Scan for the cell matching the given text and deliver its (x, y) coordinate at center. 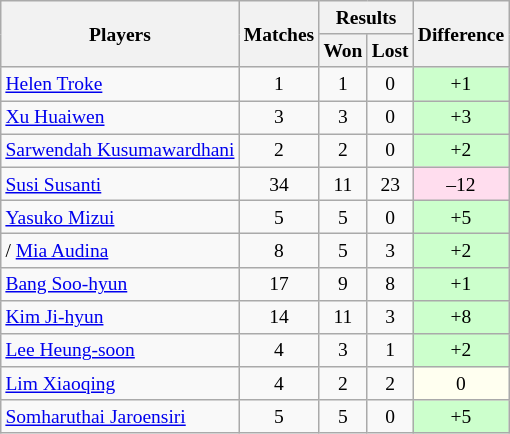
/ Mia Audina (120, 250)
9 (343, 284)
23 (390, 184)
Lost (390, 50)
Results (366, 18)
Helen Troke (120, 84)
Won (343, 50)
Bang Soo-hyun (120, 284)
Players (120, 34)
Lee Heung-soon (120, 350)
Susi Susanti (120, 184)
Xu Huaiwen (120, 118)
34 (279, 184)
Somharuthai Jaroensiri (120, 416)
Matches (279, 34)
–12 (461, 184)
Kim Ji-hyun (120, 316)
17 (279, 284)
14 (279, 316)
Difference (461, 34)
Sarwendah Kusumawardhani (120, 150)
+8 (461, 316)
Yasuko Mizui (120, 216)
Lim Xiaoqing (120, 384)
+3 (461, 118)
